Search for the cell housing the specified text and yield its (X, Y) center coordinate. 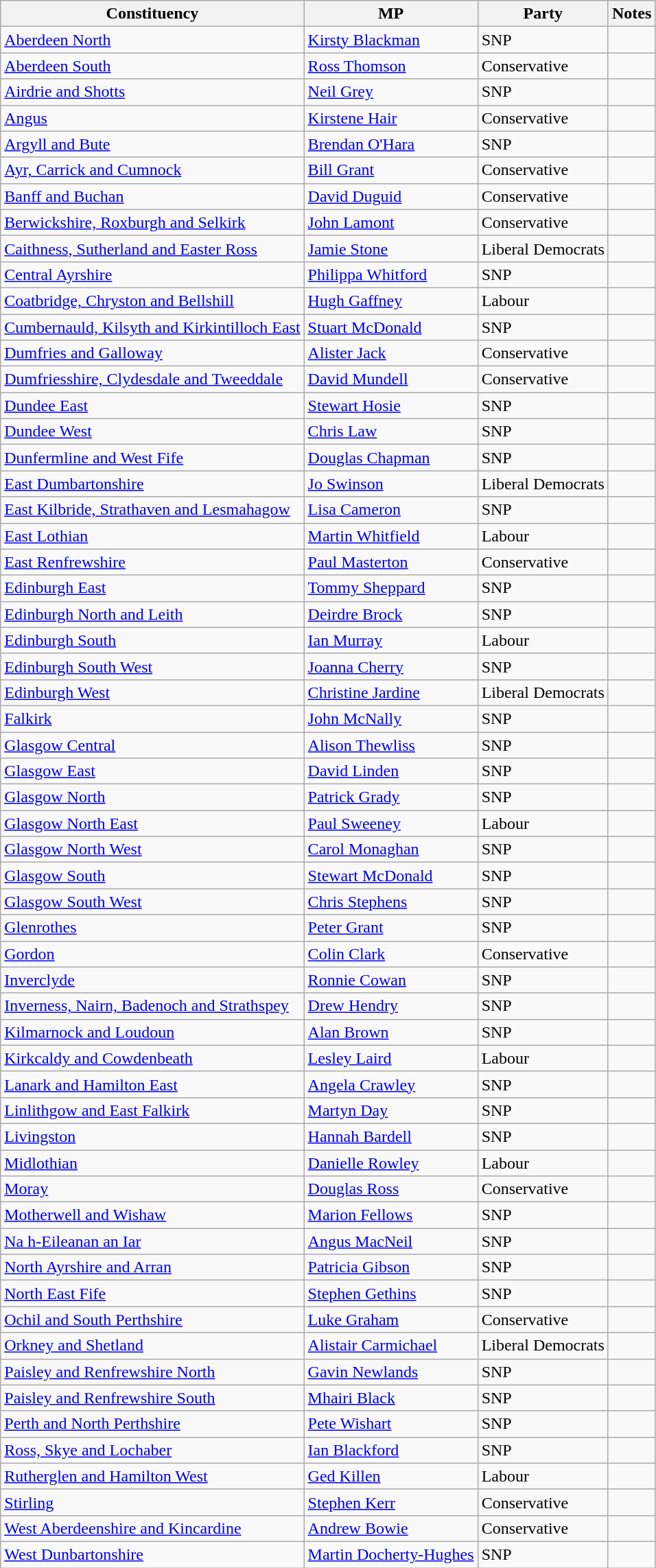
East Renfrewshire (152, 562)
Glenrothes (152, 928)
Airdrie and Shotts (152, 92)
John McNally (391, 718)
East Lothian (152, 536)
Coatbridge, Chryston and Bellshill (152, 301)
Douglas Ross (391, 1189)
Glasgow South (152, 876)
Angela Crawley (391, 1084)
Cumbernauld, Kilsyth and Kirkintilloch East (152, 327)
Glasgow North (152, 797)
Falkirk (152, 718)
Caithness, Sutherland and Easter Ross (152, 248)
Kirsty Blackman (391, 40)
Martyn Day (391, 1110)
Dumfriesshire, Clydesdale and Tweeddale (152, 379)
Inverclyde (152, 980)
Neil Grey (391, 92)
Perth and North Perthshire (152, 1424)
Notes (631, 14)
Danielle Rowley (391, 1163)
Berwickshire, Roxburgh and Selkirk (152, 222)
East Dumbartonshire (152, 484)
Ross, Skye and Lochaber (152, 1450)
Orkney and Shetland (152, 1346)
Bill Grant (391, 170)
Moray (152, 1189)
Paisley and Renfrewshire South (152, 1398)
Patrick Grady (391, 797)
Ged Killen (391, 1476)
David Mundell (391, 379)
North Ayrshire and Arran (152, 1267)
Glasgow North West (152, 850)
Midlothian (152, 1163)
Gavin Newlands (391, 1372)
David Linden (391, 771)
Philippa Whitford (391, 274)
Christine Jardine (391, 692)
Paul Masterton (391, 562)
Douglas Chapman (391, 458)
Peter Grant (391, 928)
Livingston (152, 1136)
Edinburgh North and Leith (152, 614)
Jo Swinson (391, 484)
John Lamont (391, 222)
Argyll and Bute (152, 144)
Luke Graham (391, 1320)
Glasgow Central (152, 745)
Mhairi Black (391, 1398)
Ian Murray (391, 640)
Glasgow South West (152, 902)
Rutherglen and Hamilton West (152, 1476)
Chris Stephens (391, 902)
Glasgow East (152, 771)
Martin Whitfield (391, 536)
Dumfries and Galloway (152, 353)
Kilmarnock and Loudoun (152, 1032)
Lesley Laird (391, 1058)
Carol Monaghan (391, 850)
Patricia Gibson (391, 1267)
Stirling (152, 1502)
Angus MacNeil (391, 1241)
Central Ayrshire (152, 274)
West Dunbartonshire (152, 1554)
Brendan O'Hara (391, 144)
Alister Jack (391, 353)
Hannah Bardell (391, 1136)
Lisa Cameron (391, 510)
Drew Hendry (391, 1006)
Alison Thewliss (391, 745)
Linlithgow and East Falkirk (152, 1110)
Banff and Buchan (152, 196)
West Aberdeenshire and Kincardine (152, 1528)
Ian Blackford (391, 1450)
Marion Fellows (391, 1215)
Colin Clark (391, 954)
Pete Wishart (391, 1424)
Ayr, Carrick and Cumnock (152, 170)
Gordon (152, 954)
Constituency (152, 14)
East Kilbride, Strathaven and Lesmahagow (152, 510)
Party (543, 14)
Kirkcaldy and Cowdenbeath (152, 1058)
Na h-Eileanan an Iar (152, 1241)
Paisley and Renfrewshire North (152, 1372)
Aberdeen North (152, 40)
Alan Brown (391, 1032)
Ochil and South Perthshire (152, 1320)
Lanark and Hamilton East (152, 1084)
Andrew Bowie (391, 1528)
Stewart Hosie (391, 406)
Stephen Gethins (391, 1294)
Glasgow North East (152, 823)
Deirdre Brock (391, 614)
Stephen Kerr (391, 1502)
Dunfermline and West Fife (152, 458)
Stewart McDonald (391, 876)
Edinburgh West (152, 692)
Tommy Sheppard (391, 588)
Ross Thomson (391, 66)
Ronnie Cowan (391, 980)
North East Fife (152, 1294)
Hugh Gaffney (391, 301)
Martin Docherty-Hughes (391, 1554)
Aberdeen South (152, 66)
Chris Law (391, 432)
Alistair Carmichael (391, 1346)
Dundee East (152, 406)
Jamie Stone (391, 248)
Dundee West (152, 432)
David Duguid (391, 196)
Angus (152, 118)
MP (391, 14)
Kirstene Hair (391, 118)
Inverness, Nairn, Badenoch and Strathspey (152, 1006)
Paul Sweeney (391, 823)
Stuart McDonald (391, 327)
Joanna Cherry (391, 666)
Edinburgh South West (152, 666)
Motherwell and Wishaw (152, 1215)
Edinburgh South (152, 640)
Edinburgh East (152, 588)
